For the text-containing cell, return its midpoint in [x, y] coordinate format. 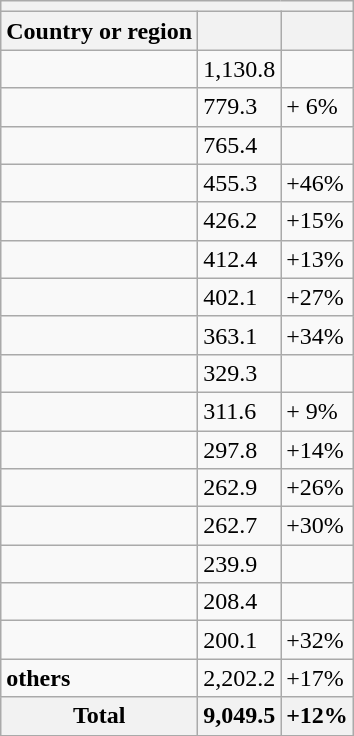
311.6 [240, 411]
+12% [318, 716]
+34% [318, 335]
1,130.8 [240, 69]
426.2 [240, 221]
412.4 [240, 259]
779.3 [240, 107]
363.1 [240, 335]
others [100, 678]
+ 6% [318, 107]
+32% [318, 640]
297.8 [240, 449]
+17% [318, 678]
+30% [318, 526]
262.9 [240, 488]
765.4 [240, 145]
2,202.2 [240, 678]
329.3 [240, 373]
Country or region [100, 31]
+13% [318, 259]
+14% [318, 449]
402.1 [240, 297]
+15% [318, 221]
455.3 [240, 183]
Total [100, 716]
262.7 [240, 526]
200.1 [240, 640]
+26% [318, 488]
+46% [318, 183]
+27% [318, 297]
9,049.5 [240, 716]
208.4 [240, 602]
239.9 [240, 564]
+ 9% [318, 411]
